Determine the (X, Y) coordinate at the center of the cell enclosing the given text.  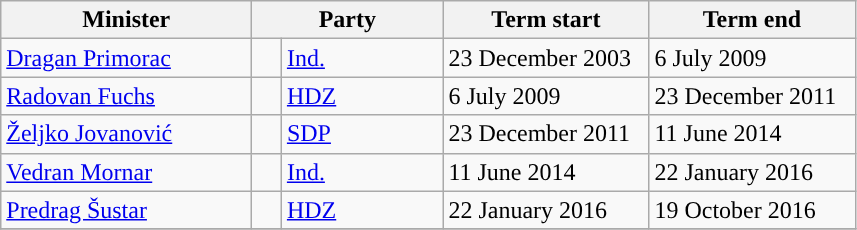
Vedran Mornar (126, 172)
Željko Jovanović (126, 134)
Radovan Fuchs (126, 96)
Dragan Primorac (126, 58)
23 December 2003 (546, 58)
Predrag Šustar (126, 210)
SDP (362, 134)
19 October 2016 (752, 210)
Minister (126, 20)
Party (348, 20)
Term start (546, 20)
Term end (752, 20)
